Extract the (x, y) coordinate from the center of the cell holding the provided text.  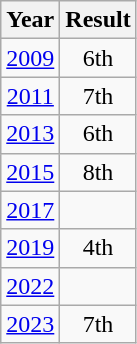
2019 (30, 248)
8th (98, 172)
2023 (30, 324)
2013 (30, 134)
2022 (30, 286)
2017 (30, 210)
2015 (30, 172)
2011 (30, 96)
Result (98, 20)
2009 (30, 58)
4th (98, 248)
Year (30, 20)
